Scan for the cell matching the given text and deliver its [x, y] coordinate at center. 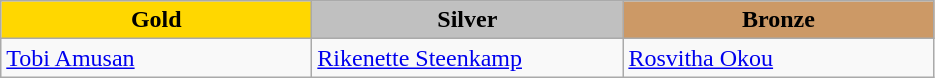
Rosvitha Okou [778, 58]
Tobi Amusan [156, 58]
Bronze [778, 20]
Silver [468, 20]
Rikenette Steenkamp [468, 58]
Gold [156, 20]
